Detect which cell encompasses the target text, then output its [x, y] center coordinate. 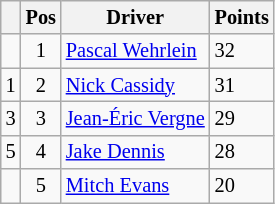
Jean-Éric Vergne [136, 118]
Points [242, 17]
20 [242, 186]
29 [242, 118]
4 [41, 152]
Nick Cassidy [136, 85]
28 [242, 152]
Pascal Wehrlein [136, 51]
Jake Dennis [136, 152]
Pos [41, 17]
Mitch Evans [136, 186]
2 [41, 85]
32 [242, 51]
31 [242, 85]
Driver [136, 17]
